Scan for the cell matching the given text and deliver its (X, Y) coordinate at center. 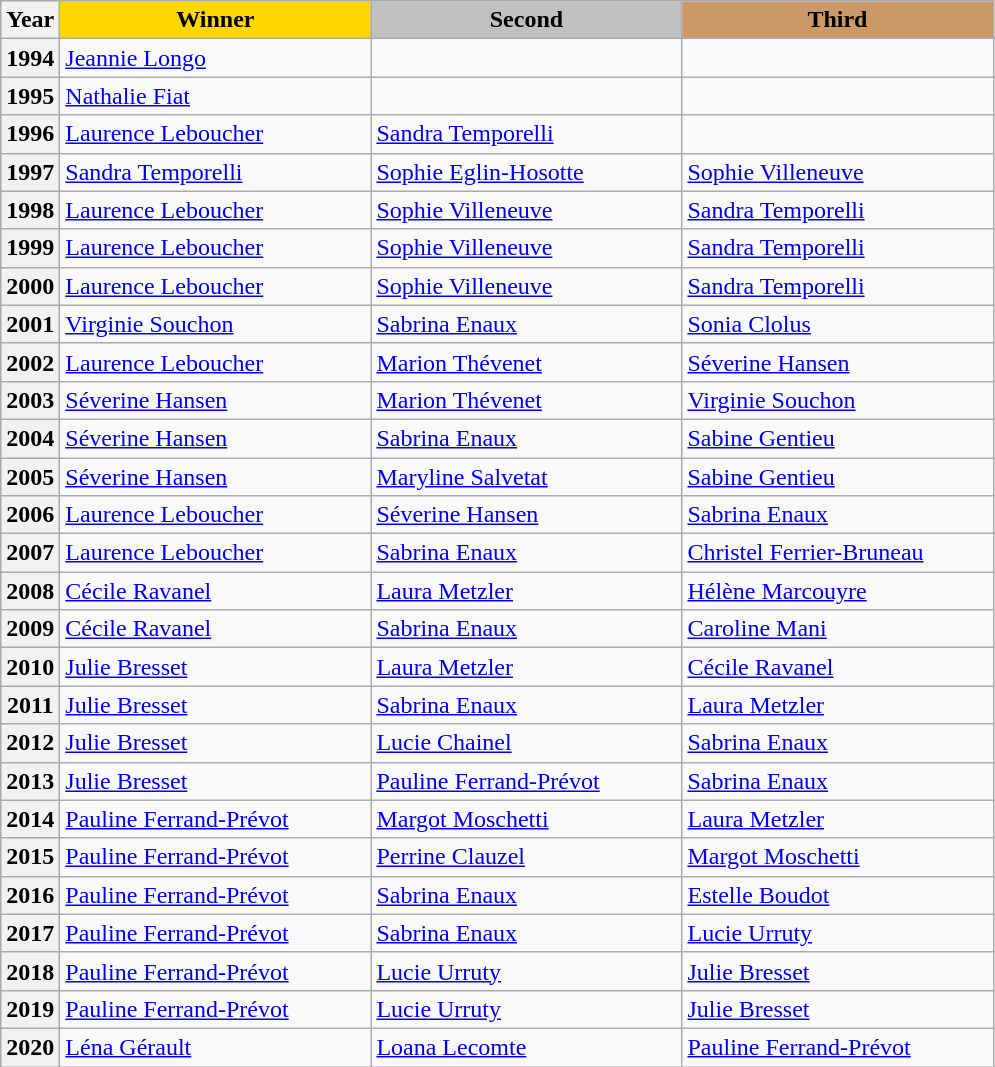
Sophie Eglin-Hosotte (526, 172)
Lucie Chainel (526, 743)
Christel Ferrier-Bruneau (838, 553)
2012 (30, 743)
2008 (30, 591)
2010 (30, 667)
2009 (30, 629)
2019 (30, 1009)
2003 (30, 400)
Second (526, 20)
2004 (30, 438)
1997 (30, 172)
2000 (30, 286)
Estelle Boudot (838, 895)
2011 (30, 705)
2017 (30, 933)
Nathalie Fiat (216, 96)
1996 (30, 134)
Perrine Clauzel (526, 857)
Sonia Clolus (838, 324)
2015 (30, 857)
2018 (30, 971)
1994 (30, 58)
Winner (216, 20)
1995 (30, 96)
Jeannie Longo (216, 58)
2001 (30, 324)
2020 (30, 1047)
1998 (30, 210)
2005 (30, 477)
2002 (30, 362)
1999 (30, 248)
Léna Gérault (216, 1047)
Third (838, 20)
Year (30, 20)
2006 (30, 515)
2007 (30, 553)
Loana Lecomte (526, 1047)
Caroline Mani (838, 629)
2014 (30, 819)
Maryline Salvetat (526, 477)
2016 (30, 895)
Hélène Marcouyre (838, 591)
2013 (30, 781)
